Search for the cell housing the specified text and yield its [x, y] center coordinate. 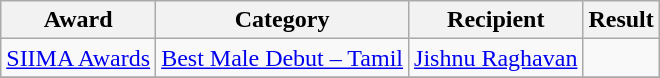
Award [78, 20]
SIIMA Awards [78, 58]
Recipient [496, 20]
Best Male Debut – Tamil [282, 58]
Jishnu Raghavan [496, 58]
Result [621, 20]
Category [282, 20]
